Locate the cell with the specified text and output its [x, y] center coordinate. 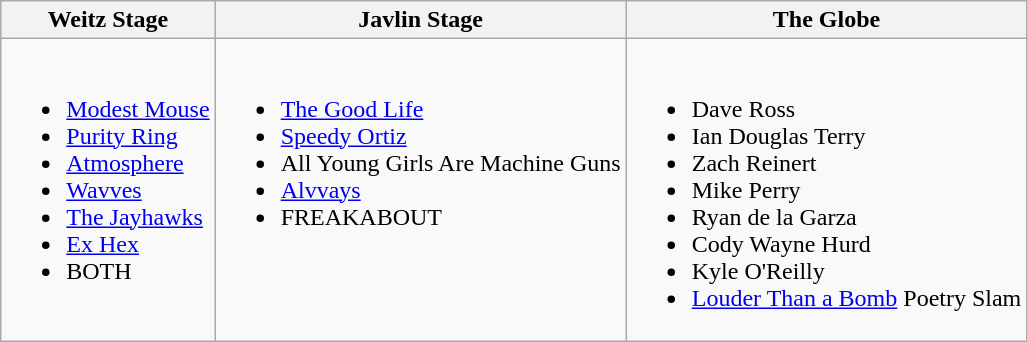
Modest MousePurity RingAtmosphereWavvesThe JayhawksEx HexBOTH [108, 190]
The Good LifeSpeedy OrtizAll Young Girls Are Machine GunsAlvvaysFREAKABOUT [420, 190]
The Globe [826, 20]
Weitz Stage [108, 20]
Dave RossIan Douglas TerryZach ReinertMike PerryRyan de la GarzaCody Wayne HurdKyle O'ReillyLouder Than a Bomb Poetry Slam [826, 190]
Javlin Stage [420, 20]
